For the text-containing cell, return its midpoint in (X, Y) coordinate format. 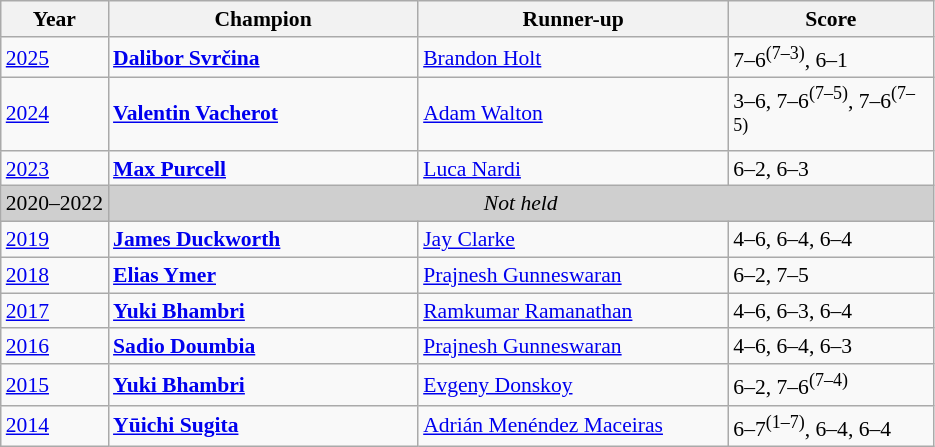
Jay Clarke (573, 240)
2020–2022 (54, 204)
Runner-up (573, 19)
2014 (54, 426)
6–7(1–7), 6–4, 6–4 (830, 426)
James Duckworth (263, 240)
2018 (54, 275)
6–2, 6–3 (830, 169)
7–6(7–3), 6–1 (830, 58)
Evgeny Donskoy (573, 384)
4–6, 6–4, 6–4 (830, 240)
2015 (54, 384)
3–6, 7–6(7–5), 7–6(7–5) (830, 114)
2023 (54, 169)
4–6, 6–4, 6–3 (830, 347)
Ramkumar Ramanathan (573, 311)
Max Purcell (263, 169)
2019 (54, 240)
Score (830, 19)
Luca Nardi (573, 169)
2017 (54, 311)
Sadio Doumbia (263, 347)
Elias Ymer (263, 275)
Year (54, 19)
Valentin Vacherot (263, 114)
Adam Walton (573, 114)
Not held (520, 204)
Brandon Holt (573, 58)
Dalibor Svrčina (263, 58)
6–2, 7–6(7–4) (830, 384)
Yūichi Sugita (263, 426)
4–6, 6–3, 6–4 (830, 311)
2016 (54, 347)
2025 (54, 58)
6–2, 7–5 (830, 275)
Champion (263, 19)
2024 (54, 114)
Adrián Menéndez Maceiras (573, 426)
